Find where the given text appears and provide that cell's center as (X, Y) coordinate. 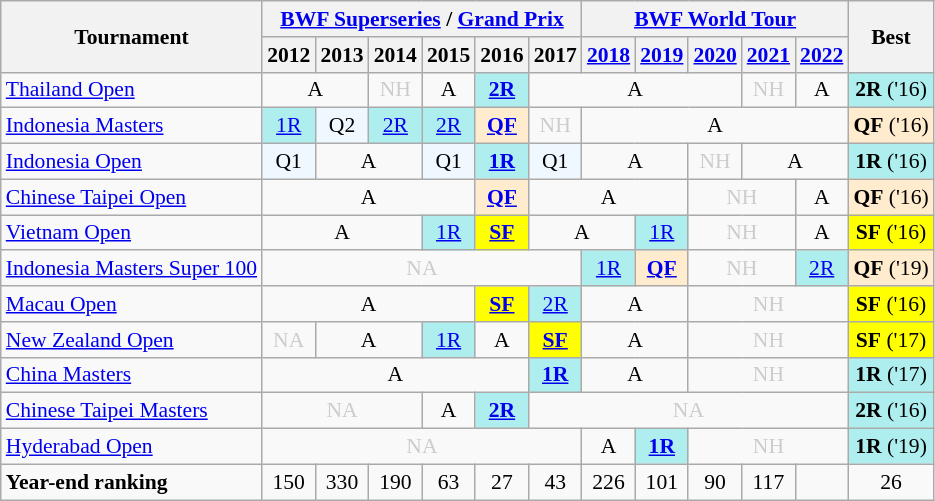
330 (342, 482)
150 (288, 482)
1R ('17) (890, 375)
1R ('19) (890, 447)
2013 (342, 55)
New Zealand Open (132, 340)
SF ('17) (890, 340)
QF ('19) (890, 269)
226 (608, 482)
Vietnam Open (132, 233)
Chinese Taipei Open (132, 197)
Hyderabad Open (132, 447)
Chinese Taipei Masters (132, 411)
2019 (662, 55)
2020 (714, 55)
2015 (448, 55)
117 (768, 482)
2017 (556, 55)
Q2 (342, 126)
27 (502, 482)
26 (890, 482)
2022 (822, 55)
Indonesia Masters Super 100 (132, 269)
BWF World Tour (715, 19)
Indonesia Open (132, 162)
2014 (396, 55)
90 (714, 482)
Best (890, 36)
190 (396, 482)
43 (556, 482)
2016 (502, 55)
Thailand Open (132, 90)
Tournament (132, 36)
Macau Open (132, 304)
2021 (768, 55)
2012 (288, 55)
China Masters (132, 375)
BWF Superseries / Grand Prix (422, 19)
1R ('16) (890, 162)
2018 (608, 55)
63 (448, 482)
Year-end ranking (132, 482)
101 (662, 482)
Indonesia Masters (132, 126)
